Capture the cell that displays the provided text and extract its [x, y] central coordinate. 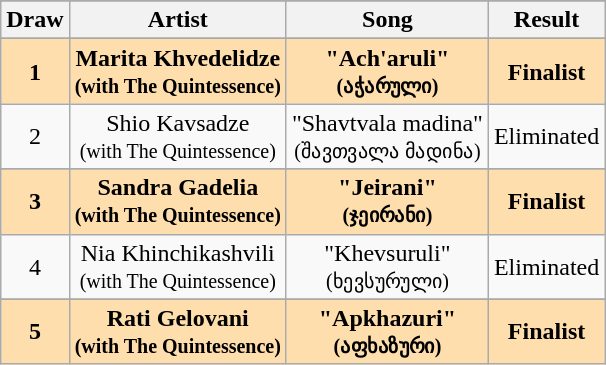
4 [35, 266]
"Apkhazuri"(აფხაზური) [387, 332]
"Shavtvala madina"(შავთვალა მადინა) [387, 136]
Marita Khvedelidze(with The Quintessence) [178, 72]
Draw [35, 20]
"Khevsuruli"(ხევსურული) [387, 266]
Nia Khinchikashvili(with The Quintessence) [178, 266]
5 [35, 332]
Sandra Gadelia(with The Quintessence) [178, 202]
"Jeirani"(ჯეირანი) [387, 202]
2 [35, 136]
Song [387, 20]
Result [546, 20]
Rati Gelovani(with The Quintessence) [178, 332]
1 [35, 72]
"Ach'aruli"(აჭარული) [387, 72]
Artist [178, 20]
3 [35, 202]
Shio Kavsadze(with The Quintessence) [178, 136]
